Provide the (x, y) coordinate of the cell's center where the given text is located.  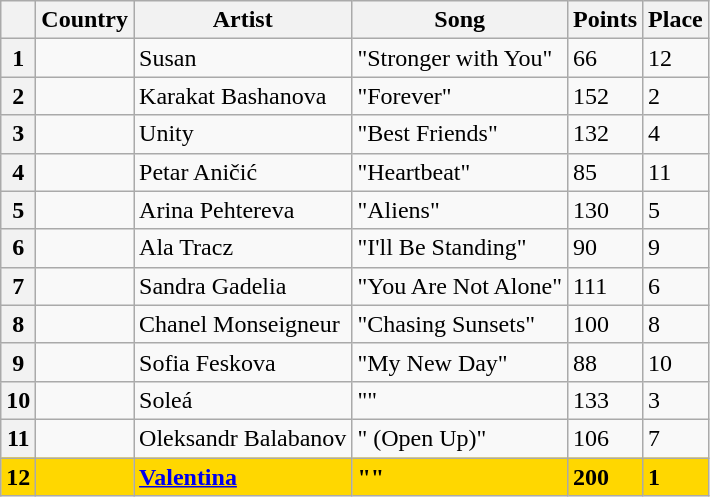
"Forever" (460, 96)
"You Are Not Alone" (460, 286)
Chanel Monseigneur (243, 324)
66 (604, 58)
"Chasing Sunsets" (460, 324)
Unity (243, 134)
Oleksandr Balabanov (243, 438)
Ala Tracz (243, 248)
"Stronger with You" (460, 58)
130 (604, 210)
85 (604, 172)
"My New Day" (460, 362)
132 (604, 134)
Sandra Gadelia (243, 286)
Petar Aničić (243, 172)
Points (604, 20)
133 (604, 400)
"I'll Be Standing" (460, 248)
Susan (243, 58)
Artist (243, 20)
Karakat Bashanova (243, 96)
"Heartbeat" (460, 172)
Place (676, 20)
200 (604, 477)
"Aliens" (460, 210)
" (Open Up)" (460, 438)
90 (604, 248)
106 (604, 438)
88 (604, 362)
Soleá (243, 400)
111 (604, 286)
152 (604, 96)
Song (460, 20)
"Best Friends" (460, 134)
100 (604, 324)
Sofia Feskova (243, 362)
Arina Pehtereva (243, 210)
Country (85, 20)
Valentina (243, 477)
